Detect which cell encompasses the target text, then output its [x, y] center coordinate. 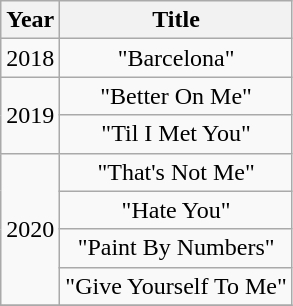
"Paint By Numbers" [176, 248]
2019 [30, 115]
"Hate You" [176, 210]
Year [30, 20]
"That's Not Me" [176, 172]
"Better On Me" [176, 96]
"Barcelona" [176, 58]
"Give Yourself To Me" [176, 286]
Title [176, 20]
2020 [30, 229]
"Til I Met You" [176, 134]
2018 [30, 58]
